For the text-containing cell, return its midpoint in (x, y) coordinate format. 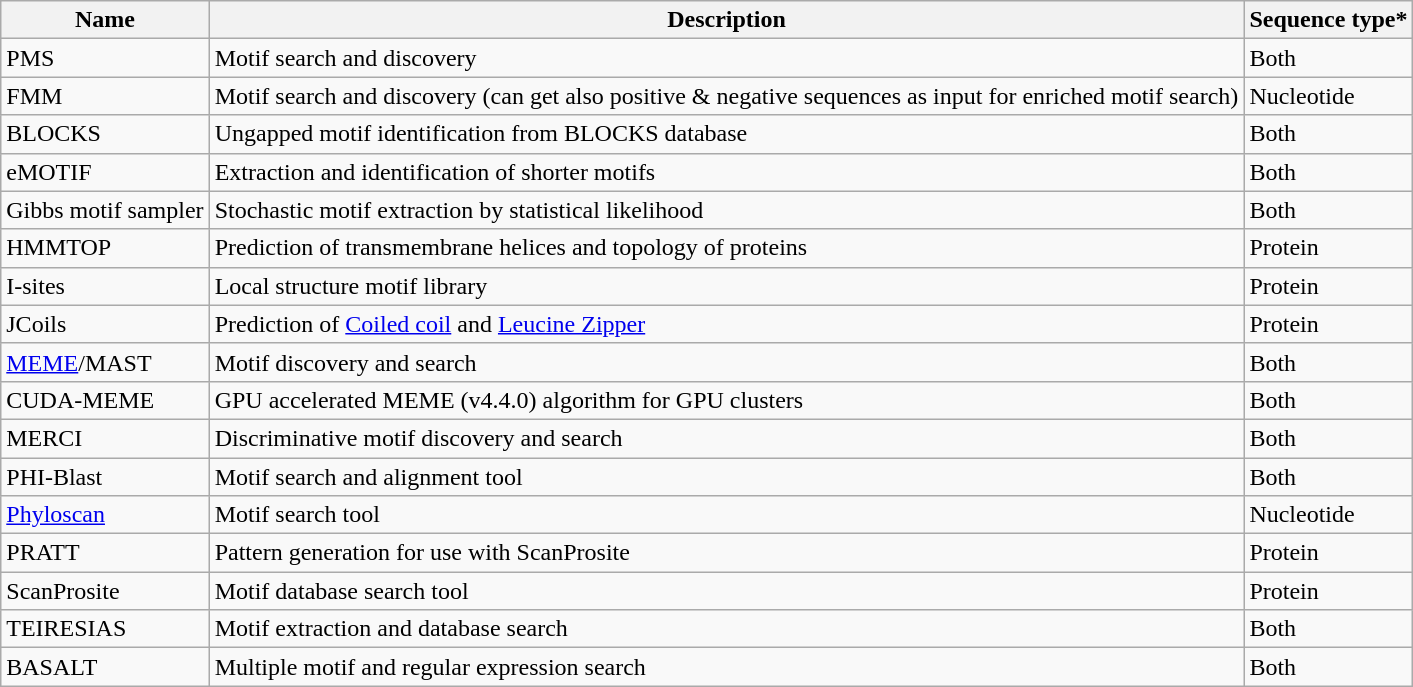
Discriminative motif discovery and search (726, 438)
JCoils (105, 324)
Local structure motif library (726, 286)
PMS (105, 58)
BASALT (105, 667)
Name (105, 20)
Motif extraction and database search (726, 629)
CUDA-MEME (105, 400)
Ungapped motif identification from BLOCKS database (726, 134)
HMMTOP (105, 248)
Extraction and identification of shorter motifs (726, 172)
Multiple motif and regular expression search (726, 667)
Motif database search tool (726, 591)
PHI-Blast (105, 477)
Prediction of transmembrane helices and topology of proteins (726, 248)
Motif search and alignment tool (726, 477)
Phyloscan (105, 515)
MERCI (105, 438)
MEME/MAST (105, 362)
BLOCKS (105, 134)
Gibbs motif sampler (105, 210)
GPU accelerated MEME (v4.4.0) algorithm for GPU clusters (726, 400)
Motif search and discovery (726, 58)
I-sites (105, 286)
PRATT (105, 553)
eMOTIF (105, 172)
Description (726, 20)
TEIRESIAS (105, 629)
Prediction of Coiled coil and Leucine Zipper (726, 324)
Motif discovery and search (726, 362)
Motif search and discovery (can get also positive & negative sequences as input for enriched motif search) (726, 96)
Sequence type* (1328, 20)
FMM (105, 96)
Motif search tool (726, 515)
Stochastic motif extraction by statistical likelihood (726, 210)
Pattern generation for use with ScanProsite (726, 553)
ScanProsite (105, 591)
